Locate the cell with the specified text and output its [x, y] center coordinate. 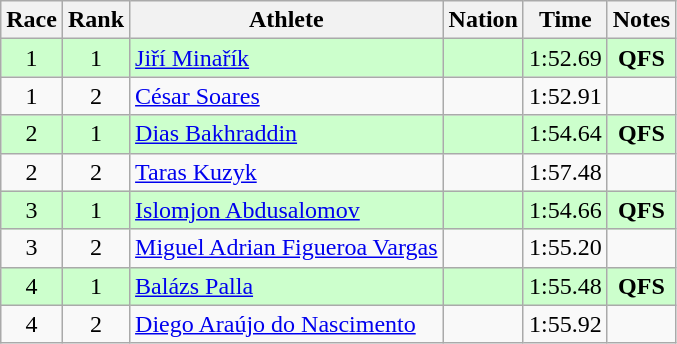
1:54.66 [565, 210]
Taras Kuzyk [286, 172]
Balázs Palla [286, 286]
Diego Araújo do Nascimento [286, 324]
1:52.91 [565, 96]
Race [32, 20]
Jiří Minařík [286, 58]
1:55.92 [565, 324]
Rank [96, 20]
Islomjon Abdusalomov [286, 210]
1:52.69 [565, 58]
1:54.64 [565, 134]
Dias Bakhraddin [286, 134]
Miguel Adrian Figueroa Vargas [286, 248]
1:55.20 [565, 248]
Nation [483, 20]
Athlete [286, 20]
Notes [641, 20]
1:57.48 [565, 172]
Time [565, 20]
1:55.48 [565, 286]
César Soares [286, 96]
